Extract the [X, Y] coordinate from the center of the cell holding the provided text.  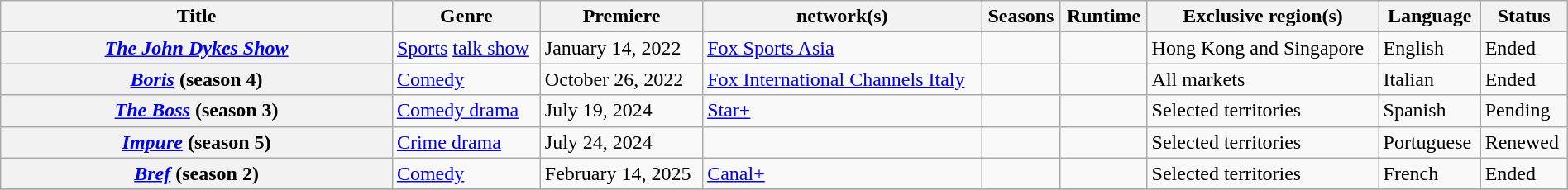
Title [197, 17]
Star+ [842, 111]
Pending [1523, 111]
French [1429, 173]
July 24, 2024 [621, 142]
The Boss (season 3) [197, 111]
Exclusive region(s) [1263, 17]
English [1429, 48]
Premiere [621, 17]
Runtime [1103, 17]
Seasons [1021, 17]
network(s) [842, 17]
Language [1429, 17]
Canal+ [842, 173]
February 14, 2025 [621, 173]
Spanish [1429, 111]
The John Dykes Show [197, 48]
Italian [1429, 79]
Impure (season 5) [197, 142]
Hong Kong and Singapore [1263, 48]
Bref (season 2) [197, 173]
Status [1523, 17]
October 26, 2022 [621, 79]
Sports talk show [466, 48]
Portuguese [1429, 142]
Genre [466, 17]
Comedy drama [466, 111]
Fox International Channels Italy [842, 79]
Renewed [1523, 142]
Boris (season 4) [197, 79]
Fox Sports Asia [842, 48]
July 19, 2024 [621, 111]
January 14, 2022 [621, 48]
Crime drama [466, 142]
All markets [1263, 79]
